Locate the cell with the specified text and output its [X, Y] center coordinate. 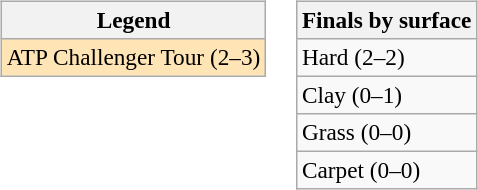
Finals by surface [387, 20]
Hard (2–2) [387, 57]
Grass (0–0) [387, 133]
ATP Challenger Tour (2–3) [133, 57]
Clay (0–1) [387, 95]
Carpet (0–0) [387, 171]
Legend [133, 20]
